Scan for the cell matching the given text and deliver its (x, y) coordinate at center. 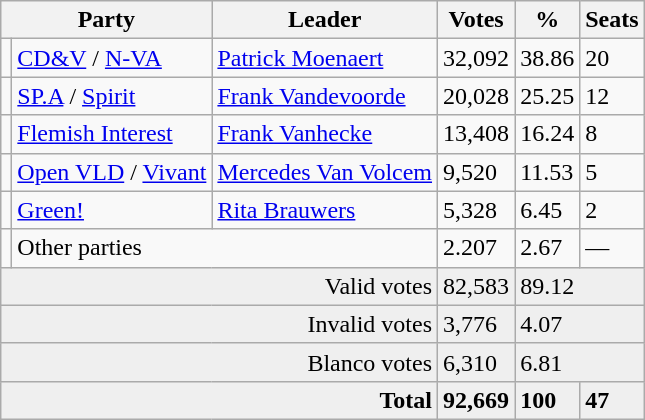
47 (612, 400)
5,328 (476, 210)
Green! (112, 210)
% (548, 20)
SP.A / Spirit (112, 96)
— (612, 248)
38.86 (548, 58)
89.12 (580, 286)
2 (612, 210)
13,408 (476, 134)
CD&V / N-VA (112, 58)
Flemish Interest (112, 134)
Leader (325, 20)
Total (220, 400)
100 (548, 400)
92,669 (476, 400)
32,092 (476, 58)
2.67 (548, 248)
Rita Brauwers (325, 210)
11.53 (548, 172)
82,583 (476, 286)
Party (106, 20)
5 (612, 172)
2.207 (476, 248)
20,028 (476, 96)
6.81 (580, 362)
16.24 (548, 134)
Invalid votes (220, 324)
6.45 (548, 210)
20 (612, 58)
Other parties (225, 248)
12 (612, 96)
4.07 (580, 324)
9,520 (476, 172)
25.25 (548, 96)
Seats (612, 20)
3,776 (476, 324)
Frank Vanhecke (325, 134)
Frank Vandevoorde (325, 96)
Patrick Moenaert (325, 58)
Blanco votes (220, 362)
Open VLD / Vivant (112, 172)
Valid votes (220, 286)
8 (612, 134)
Mercedes Van Volcem (325, 172)
Votes (476, 20)
6,310 (476, 362)
